Locate the cell with the specified text and output its (x, y) center coordinate. 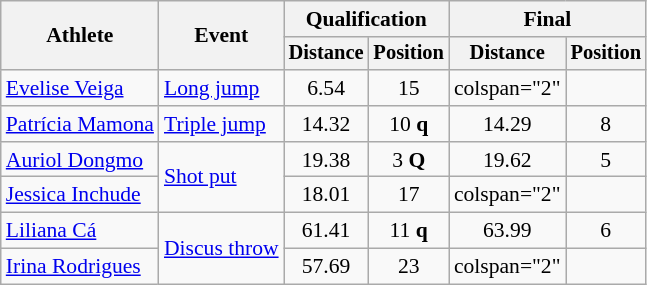
Irina Rodrigues (80, 267)
Athlete (80, 36)
Long jump (222, 88)
3 Q (409, 160)
19.62 (508, 160)
17 (409, 195)
Final (548, 19)
5 (606, 160)
Liliana Cá (80, 231)
Triple jump (222, 124)
15 (409, 88)
18.01 (326, 195)
Patrícia Mamona (80, 124)
6 (606, 231)
Event (222, 36)
Evelise Veiga (80, 88)
8 (606, 124)
57.69 (326, 267)
23 (409, 267)
Auriol Dongmo (80, 160)
10 q (409, 124)
Shot put (222, 178)
14.29 (508, 124)
63.99 (508, 231)
Jessica Inchude (80, 195)
11 q (409, 231)
19.38 (326, 160)
6.54 (326, 88)
14.32 (326, 124)
Qualification (366, 19)
61.41 (326, 231)
Discus throw (222, 248)
